Locate the cell with the specified text and output its [x, y] center coordinate. 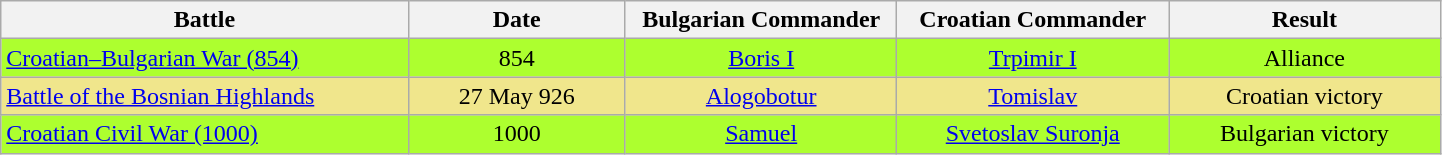
Samuel [761, 134]
Bulgarian Commander [761, 20]
Date [516, 20]
Battle of the Bosnian Highlands [204, 96]
Trpimir I [1033, 58]
Croatian victory [1305, 96]
Croatian–Bulgarian War (854) [204, 58]
Croatian Civil War (1000) [204, 134]
1000 [516, 134]
Svetoslav Suronja [1033, 134]
27 May 926 [516, 96]
Alogobotur [761, 96]
Croatian Commander [1033, 20]
Battle [204, 20]
Boris I [761, 58]
Bulgarian victory [1305, 134]
Tomislav [1033, 96]
854 [516, 58]
Alliance [1305, 58]
Result [1305, 20]
